Extract the (X, Y) coordinate from the center of the cell holding the provided text.  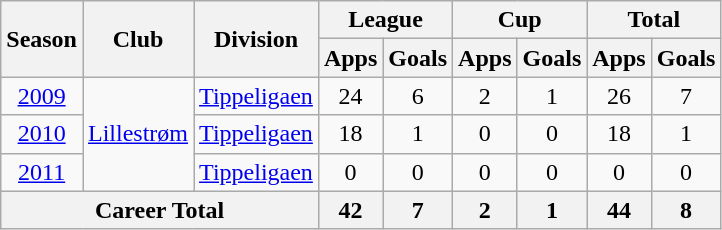
Season (42, 39)
2009 (42, 96)
Cup (520, 20)
26 (619, 96)
Club (138, 39)
8 (686, 210)
44 (619, 210)
Total (654, 20)
League (385, 20)
Lillestrøm (138, 134)
42 (350, 210)
2011 (42, 172)
2010 (42, 134)
24 (350, 96)
Division (256, 39)
6 (418, 96)
Career Total (160, 210)
